Return (x, y) of the center of cell containing provided text 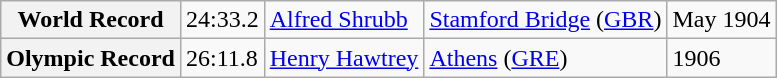
World Record (91, 20)
Olympic Record (91, 58)
Henry Hawtrey (344, 58)
May 1904 (722, 20)
24:33.2 (222, 20)
Athens (GRE) (546, 58)
Stamford Bridge (GBR) (546, 20)
26:11.8 (222, 58)
Alfred Shrubb (344, 20)
1906 (722, 58)
